Search for the cell housing the specified text and yield its (X, Y) center coordinate. 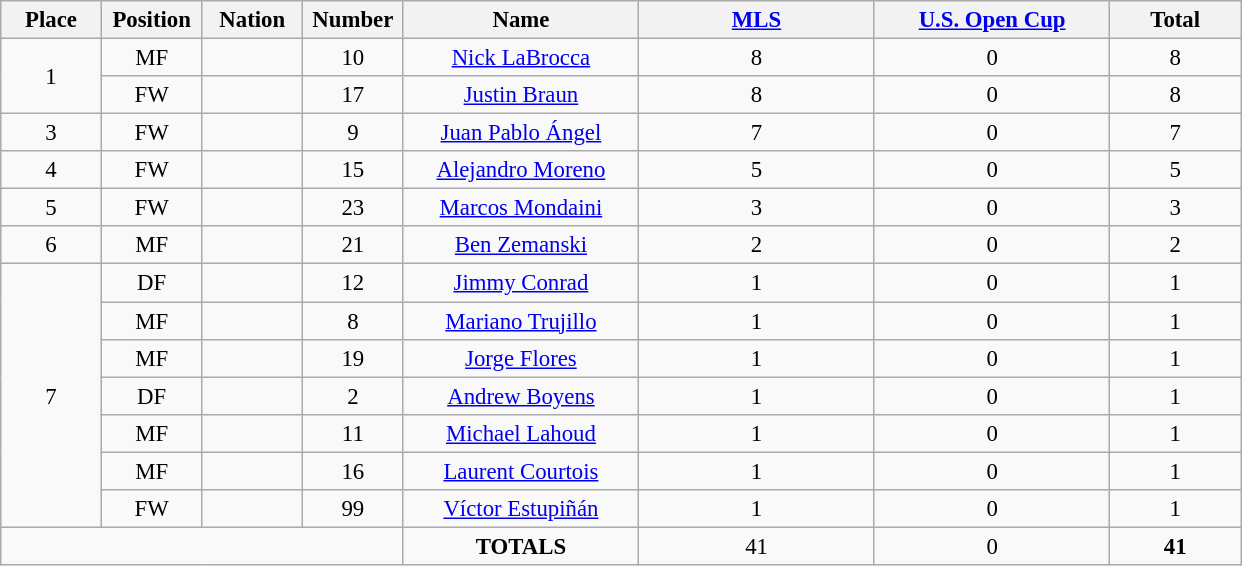
Ben Zemanski (521, 245)
Name (521, 20)
Jimmy Conrad (521, 283)
Marcos Mondaini (521, 208)
TOTALS (521, 546)
Total (1176, 20)
Place (52, 20)
15 (354, 170)
10 (354, 58)
Laurent Courtois (521, 471)
Juan Pablo Ángel (521, 133)
U.S. Open Cup (992, 20)
MLS (757, 20)
17 (354, 95)
Andrew Boyens (521, 396)
Nick LaBrocca (521, 58)
99 (354, 509)
23 (354, 208)
12 (354, 283)
Position (152, 20)
Nation (252, 20)
Justin Braun (521, 95)
Mariano Trujillo (521, 321)
Michael Lahoud (521, 433)
Alejandro Moreno (521, 170)
16 (354, 471)
19 (354, 358)
6 (52, 245)
Number (354, 20)
Jorge Flores (521, 358)
21 (354, 245)
4 (52, 170)
11 (354, 433)
9 (354, 133)
Víctor Estupiñán (521, 509)
